Return (X, Y) of the center of cell containing provided text 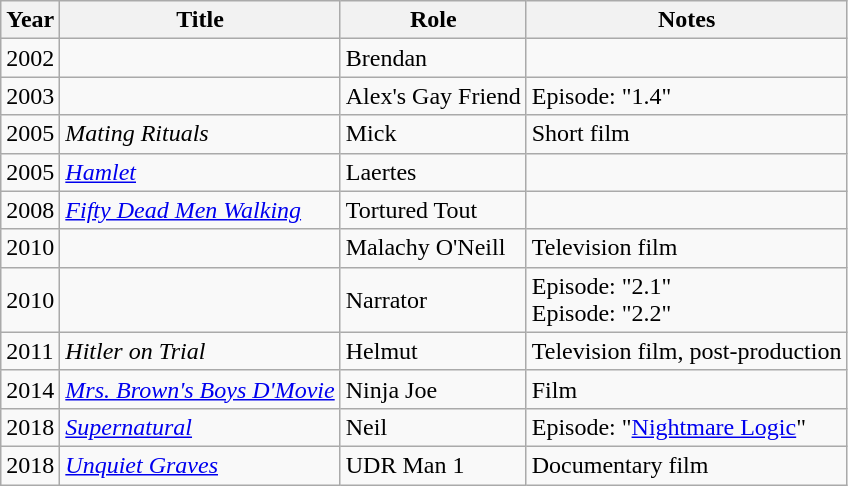
Short film (686, 134)
Unquiet Graves (200, 465)
Helmut (433, 351)
UDR Man 1 (433, 465)
Television film (686, 248)
Episode: "1.4" (686, 96)
Fifty Dead Men Walking (200, 210)
Television film, post-production (686, 351)
Documentary film (686, 465)
Brendan (433, 58)
Neil (433, 427)
Alex's Gay Friend (433, 96)
Laertes (433, 172)
Mrs. Brown's Boys D'Movie (200, 389)
Supernatural (200, 427)
Episode: "Nightmare Logic" (686, 427)
2003 (30, 96)
Narrator (433, 300)
Hitler on Trial (200, 351)
Year (30, 20)
2002 (30, 58)
Role (433, 20)
Mick (433, 134)
2014 (30, 389)
Hamlet (200, 172)
Ninja Joe (433, 389)
Title (200, 20)
2008 (30, 210)
2011 (30, 351)
Notes (686, 20)
Film (686, 389)
Tortured Tout (433, 210)
Malachy O'Neill (433, 248)
Mating Rituals (200, 134)
Episode: "2.1"Episode: "2.2" (686, 300)
